Return the [X, Y] coordinate for the center point of the cell that contains the specified text.  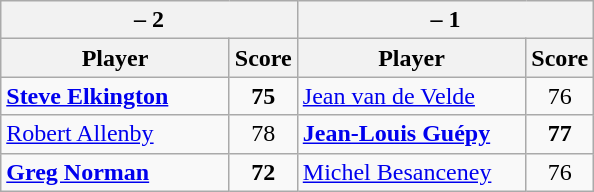
78 [263, 134]
– 1 [446, 20]
75 [263, 96]
Jean-Louis Guépy [412, 134]
Steve Elkington [116, 96]
72 [263, 172]
Robert Allenby [116, 134]
Michel Besanceney [412, 172]
Greg Norman [116, 172]
Jean van de Velde [412, 96]
77 [560, 134]
– 2 [150, 20]
